Scan for the cell matching the given text and deliver its (x, y) coordinate at center. 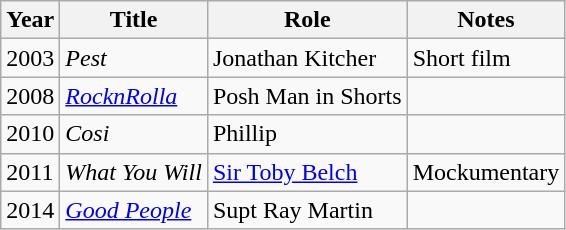
Jonathan Kitcher (307, 58)
2008 (30, 96)
2003 (30, 58)
2011 (30, 172)
Good People (134, 210)
Title (134, 20)
Year (30, 20)
Pest (134, 58)
Notes (486, 20)
2010 (30, 134)
Short film (486, 58)
What You Will (134, 172)
Mockumentary (486, 172)
Posh Man in Shorts (307, 96)
2014 (30, 210)
Role (307, 20)
Supt Ray Martin (307, 210)
Phillip (307, 134)
Cosi (134, 134)
RocknRolla (134, 96)
Sir Toby Belch (307, 172)
